Locate the cell with the specified text and output its (x, y) center coordinate. 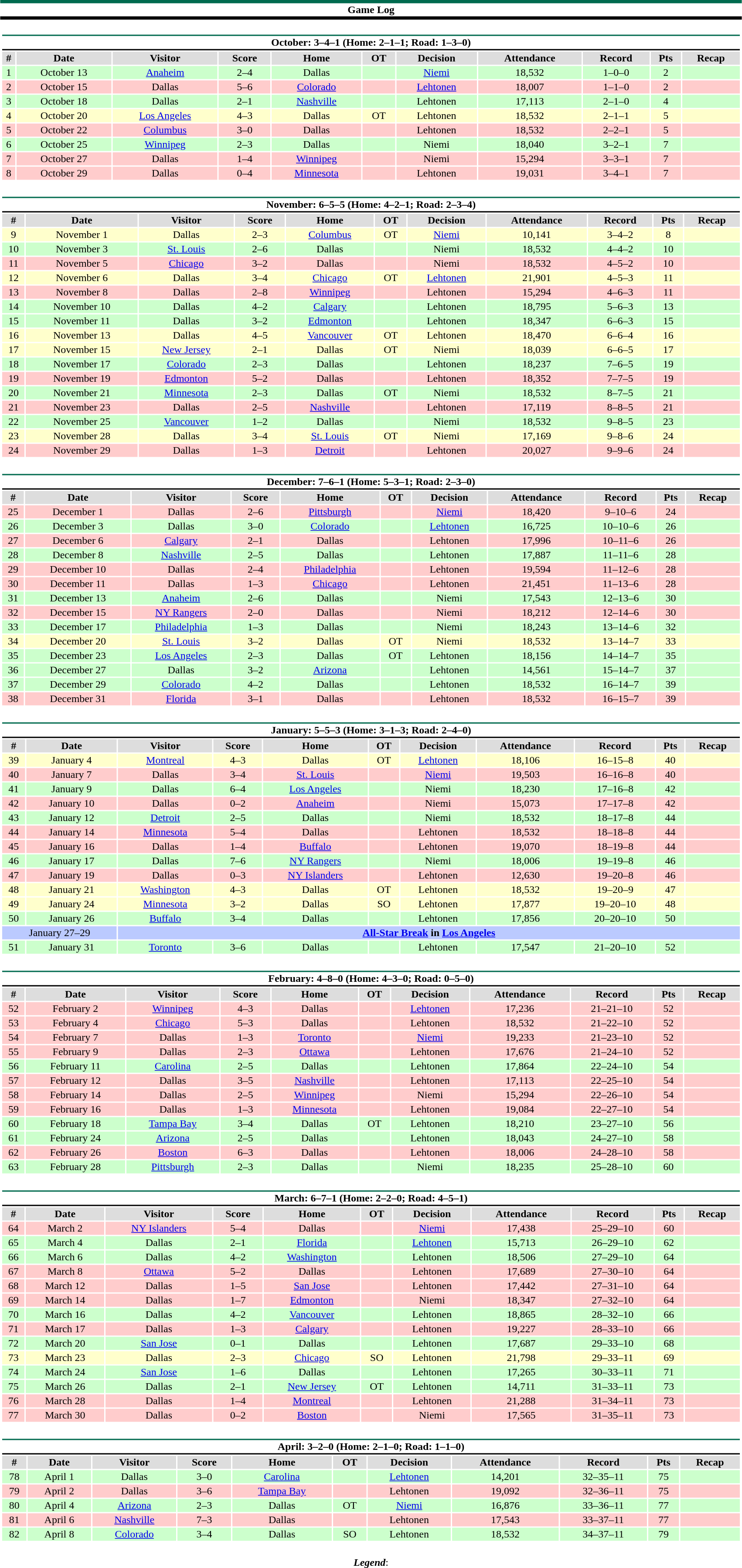
1–6 (238, 1372)
March 20 (65, 1344)
November 17 (82, 364)
59 (13, 1109)
18–18–8 (615, 832)
January 31 (71, 947)
19,227 (521, 1329)
21–23–10 (612, 1038)
36 (13, 670)
February 16 (75, 1109)
March 17 (65, 1329)
January 4 (71, 760)
12–13–6 (621, 598)
14–14–7 (621, 656)
November 29 (82, 450)
25–28–10 (612, 1167)
November 23 (82, 407)
34 (13, 641)
8–8–5 (620, 407)
18,106 (525, 760)
78 (14, 1477)
18,243 (536, 627)
31 (13, 598)
2–8 (260, 292)
6–6–3 (620, 321)
3–2–1 (616, 144)
17,877 (525, 904)
April 2 (59, 1491)
April 4 (59, 1506)
17,547 (525, 947)
March 6 (65, 1257)
November 5 (82, 264)
11–13–6 (621, 584)
1–1–0 (616, 87)
25–29–10 (613, 1229)
19,503 (525, 774)
November 21 (82, 393)
March 24 (65, 1372)
October 25 (64, 144)
3–4–1 (616, 173)
24–27–10 (612, 1138)
January 17 (71, 861)
5–6–3 (620, 306)
22–26–10 (612, 1095)
March 14 (65, 1300)
31–33–11 (613, 1386)
December 29 (78, 685)
10–10–6 (621, 526)
21–24–10 (612, 1052)
December 23 (78, 656)
18,043 (520, 1138)
March 23 (65, 1358)
December 31 (78, 699)
15,073 (525, 803)
7–3 (204, 1520)
February 2 (75, 1009)
17,996 (536, 541)
70 (13, 1315)
19–20–10 (615, 904)
18,352 (536, 379)
October 13 (64, 73)
January 21 (71, 889)
6–3 (245, 1153)
0–1 (238, 1344)
April: 3–2–0 (Home: 2–1–0; Road: 1–1–0) (371, 1447)
27–31–10 (613, 1286)
18,230 (525, 789)
December 6 (78, 541)
31–35–11 (613, 1415)
74 (13, 1372)
80 (14, 1506)
November: 6–5–5 (Home: 4–2–1; Road: 2–3–4) (371, 205)
45 (14, 847)
27–32–10 (613, 1300)
7–6–5 (620, 364)
19,031 (530, 173)
December 11 (78, 584)
18,237 (536, 364)
12,630 (525, 876)
16,725 (536, 526)
2–0 (255, 612)
12–14–6 (621, 612)
9–10–6 (621, 512)
November 6 (82, 278)
18–17–8 (615, 818)
9–8–6 (620, 436)
December 1 (78, 512)
8–7–5 (620, 393)
27 (13, 541)
31–34–11 (613, 1401)
19–20–9 (615, 889)
19,084 (520, 1109)
0–3 (238, 876)
February 7 (75, 1038)
7–7–5 (620, 379)
October: 3–4–1 (Home: 2–1–1; Road: 1–3–0) (371, 43)
72 (13, 1344)
18,865 (521, 1315)
1–0–0 (616, 73)
December 3 (78, 526)
February 14 (75, 1095)
17,438 (521, 1229)
2–2–1 (616, 130)
December 8 (78, 555)
February 9 (75, 1052)
January 16 (71, 847)
27–29–10 (613, 1257)
October 29 (64, 173)
17,676 (520, 1052)
29–33–11 (613, 1358)
21,798 (521, 1358)
17–17–8 (615, 803)
19–19–8 (615, 861)
18,210 (520, 1124)
April 6 (59, 1520)
6–6–5 (620, 350)
4–6–3 (620, 292)
March 8 (65, 1271)
9–9–6 (620, 450)
9–8–5 (620, 421)
2–1–0 (616, 102)
5–3 (245, 1023)
19–20–8 (615, 876)
1–7 (238, 1300)
17,856 (525, 918)
January 27–29 (59, 933)
March 12 (65, 1286)
November 25 (82, 421)
20,027 (536, 450)
4–5 (260, 335)
3–5 (245, 1080)
March 2 (65, 1229)
4–5–3 (620, 278)
April 8 (59, 1534)
22–25–10 (612, 1080)
10–11–6 (621, 541)
19,594 (536, 570)
16–15–7 (621, 699)
33–36–11 (603, 1506)
February 28 (75, 1167)
March 16 (65, 1315)
29 (13, 570)
17,236 (520, 1009)
20–20–10 (615, 918)
9 (13, 235)
November 3 (82, 249)
March 26 (65, 1386)
10,141 (536, 235)
3–3–1 (616, 159)
January: 5–5–3 (Home: 3–1–3; Road: 2–4–0) (371, 730)
18–19–8 (615, 847)
January 12 (71, 818)
29–33–10 (613, 1344)
December 17 (78, 627)
21,901 (536, 278)
January 19 (71, 876)
December 15 (78, 612)
32–35–11 (603, 1477)
53 (13, 1023)
65 (13, 1242)
17,442 (521, 1286)
February 24 (75, 1138)
6–4 (238, 789)
63 (13, 1167)
28–33–10 (613, 1329)
17,265 (521, 1372)
0–4 (245, 173)
21–22–10 (612, 1023)
1 (9, 73)
2–1–1 (616, 115)
December 27 (78, 670)
1–5 (238, 1286)
November 15 (82, 350)
1–2 (260, 421)
17,864 (520, 1066)
43 (14, 818)
14,711 (521, 1386)
19,092 (505, 1491)
17,887 (536, 555)
March 30 (65, 1415)
30–33–11 (613, 1372)
October 18 (64, 102)
24–28–10 (612, 1153)
February 12 (75, 1080)
16,876 (505, 1506)
January 26 (71, 918)
12 (13, 278)
17,119 (536, 407)
67 (13, 1271)
17,689 (521, 1271)
18,040 (530, 144)
November 28 (82, 436)
February 11 (75, 1066)
81 (14, 1520)
17,169 (536, 436)
22 (13, 421)
Game Log (371, 10)
14,201 (505, 1477)
61 (13, 1138)
22–27–10 (612, 1109)
March 4 (65, 1242)
21–21–10 (612, 1009)
11–11–6 (621, 555)
October 20 (64, 115)
41 (14, 789)
October 27 (64, 159)
19,070 (525, 847)
7–6 (238, 861)
17,565 (521, 1415)
5–6 (245, 87)
23–27–10 (612, 1124)
38 (13, 699)
18,470 (536, 335)
13–14–6 (621, 627)
18,039 (536, 350)
18,156 (536, 656)
March 28 (65, 1401)
December 10 (78, 570)
November 11 (82, 321)
18,420 (536, 512)
18,212 (536, 612)
January 7 (71, 774)
20 (13, 393)
82 (14, 1534)
18,235 (520, 1167)
November 8 (82, 292)
14 (13, 306)
4–4–2 (620, 249)
21,288 (521, 1401)
February 26 (75, 1153)
11–12–6 (621, 570)
16–16–8 (615, 774)
6–6–4 (620, 335)
November 19 (82, 379)
21,451 (536, 584)
January 10 (71, 803)
27–30–10 (613, 1271)
57 (13, 1080)
49 (14, 904)
76 (13, 1401)
December: 7–6–1 (Home: 5–3–1; Road: 2–3–0) (371, 482)
22–24–10 (612, 1066)
51 (14, 947)
34–37–11 (603, 1534)
February 18 (75, 1124)
18 (13, 364)
November 10 (82, 306)
16–14–7 (621, 685)
October 22 (64, 130)
November 13 (82, 335)
17,687 (521, 1344)
15,713 (521, 1242)
February: 4–8–0 (Home: 4–3–0; Road: 0–5–0) (371, 979)
13–14–7 (621, 641)
December 20 (78, 641)
3 (9, 102)
6 (9, 144)
January 14 (71, 832)
15–14–7 (621, 670)
18,506 (521, 1257)
32–36–11 (603, 1491)
November 1 (82, 235)
October 15 (64, 87)
17–16–8 (615, 789)
December 13 (78, 598)
February 4 (75, 1023)
18,007 (530, 87)
14,561 (536, 670)
19,233 (520, 1038)
3–4–2 (620, 235)
28–32–10 (613, 1315)
4–5–2 (620, 264)
All-Star Break in Los Angeles (429, 933)
April 1 (59, 1477)
25 (13, 512)
33–37–11 (603, 1520)
January 9 (71, 789)
3–1 (255, 699)
26–29–10 (613, 1242)
January 24 (71, 904)
March: 6–7–1 (Home: 2–2–0; Road: 4–5–1) (371, 1198)
18,795 (536, 306)
16–15–8 (615, 760)
21–20–10 (615, 947)
55 (13, 1052)
